Search for the cell housing the specified text and yield its (x, y) center coordinate. 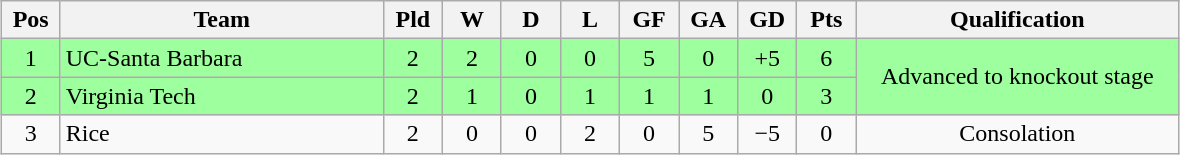
Pts (826, 20)
Pos (30, 20)
Rice (222, 134)
Consolation (1018, 134)
+5 (768, 58)
Virginia Tech (222, 96)
Pld (412, 20)
W (472, 20)
6 (826, 58)
GF (650, 20)
Team (222, 20)
L (590, 20)
Qualification (1018, 20)
−5 (768, 134)
GA (708, 20)
D (530, 20)
Advanced to knockout stage (1018, 77)
UC-Santa Barbara (222, 58)
GD (768, 20)
